Provide the (X, Y) coordinate of the cell's center where the given text is located.  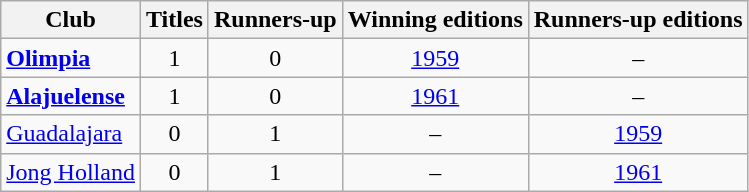
Olimpia (71, 58)
Runners-up (275, 20)
Club (71, 20)
Guadalajara (71, 134)
Alajuelense (71, 96)
Winning editions (435, 20)
Runners-up editions (638, 20)
Titles (174, 20)
Jong Holland (71, 172)
